Find where the given text appears and provide that cell's center as [x, y] coordinate. 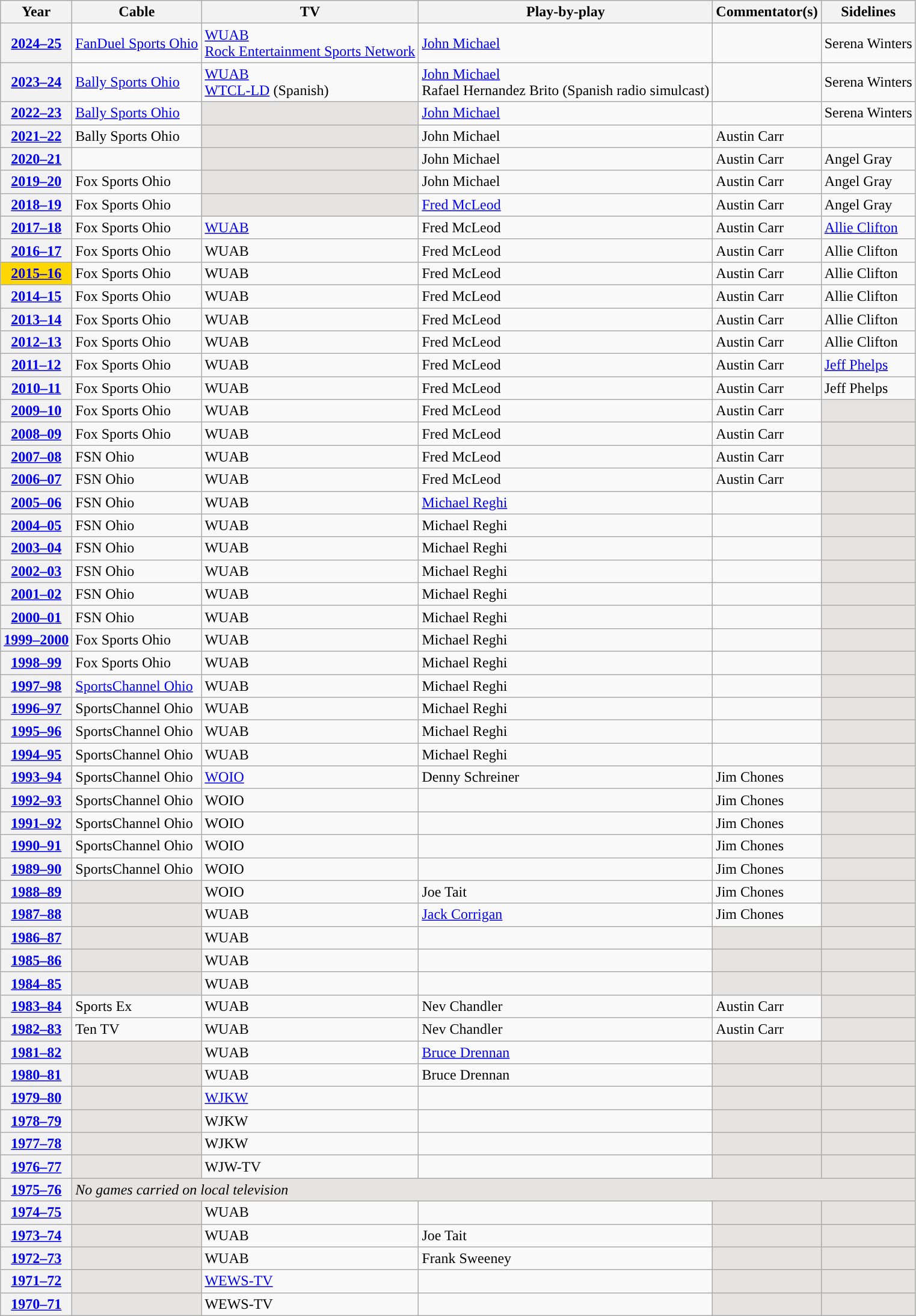
2021–22 [36, 136]
1989–90 [36, 869]
1970–71 [36, 1304]
1992–93 [36, 800]
1987–88 [36, 915]
2017–18 [36, 227]
1990–91 [36, 846]
Frank Sweeney [565, 1258]
Play-by-play [565, 12]
1975–76 [36, 1190]
WUABRock Entertainment Sports Network [310, 43]
2015–16 [36, 273]
2009–10 [36, 411]
1982–83 [36, 1029]
2019–20 [36, 182]
1995–96 [36, 732]
2003–04 [36, 548]
2014–15 [36, 296]
1971–72 [36, 1281]
1986–87 [36, 938]
1998–99 [36, 663]
Sports Ex [137, 1006]
1991–92 [36, 823]
1984–85 [36, 983]
2010–11 [36, 388]
1972–73 [36, 1258]
1988–89 [36, 892]
Sidelines [868, 12]
2016–17 [36, 250]
2006–07 [36, 480]
1977–78 [36, 1144]
1985–86 [36, 960]
1997–98 [36, 685]
1983–84 [36, 1006]
2022–23 [36, 113]
1979–80 [36, 1098]
1980–81 [36, 1075]
1976–77 [36, 1167]
1993–94 [36, 777]
1981–82 [36, 1052]
1996–97 [36, 709]
2023–24 [36, 82]
1978–79 [36, 1121]
2000–01 [36, 617]
Commentator(s) [767, 12]
Denny Schreiner [565, 777]
TV [310, 12]
WUABWTCL-LD (Spanish) [310, 82]
2004–05 [36, 525]
2024–25 [36, 43]
2002–03 [36, 571]
John MichaelRafael Hernandez Brito (Spanish radio simulcast) [565, 82]
1974–75 [36, 1213]
Jack Corrigan [565, 915]
2007–08 [36, 457]
2008–09 [36, 434]
2012–13 [36, 342]
Ten TV [137, 1029]
2013–14 [36, 320]
No games carried on local television [494, 1190]
Cable [137, 12]
1994–95 [36, 755]
2020–21 [36, 159]
2005–06 [36, 502]
Year [36, 12]
WJW-TV [310, 1167]
1999–2000 [36, 640]
1973–74 [36, 1235]
FanDuel Sports Ohio [137, 43]
2011–12 [36, 365]
2018–19 [36, 205]
2001–02 [36, 594]
